Provide the [X, Y] coordinate of the cell's center where the given text is located.  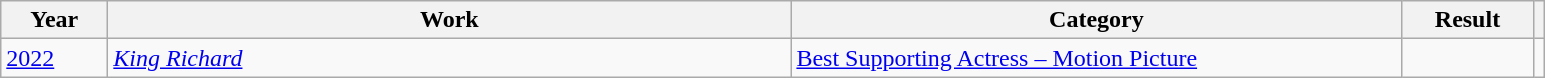
2022 [54, 58]
Result [1468, 20]
Category [1096, 20]
Work [450, 20]
Best Supporting Actress – Motion Picture [1096, 58]
King Richard [450, 58]
Year [54, 20]
